Scan for the cell matching the given text and deliver its (X, Y) coordinate at center. 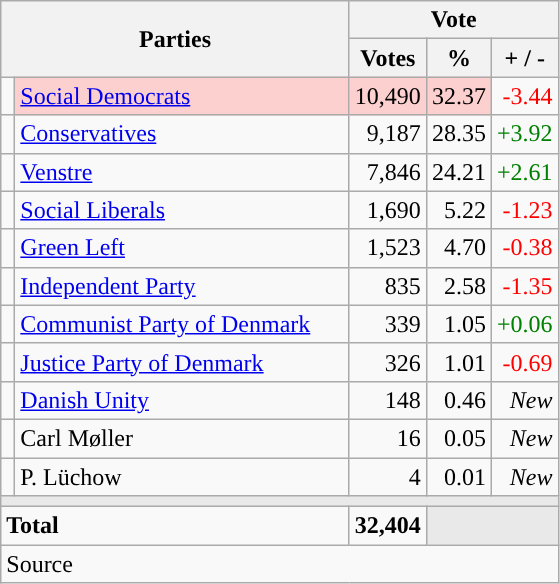
Parties (176, 39)
Social Democrats (182, 96)
835 (388, 286)
16 (388, 438)
Danish Unity (182, 400)
1,523 (388, 248)
+3.92 (524, 134)
32.37 (458, 96)
28.35 (458, 134)
0.05 (458, 438)
Venstre (182, 172)
Carl Møller (182, 438)
-0.38 (524, 248)
Justice Party of Denmark (182, 362)
339 (388, 324)
7,846 (388, 172)
2.58 (458, 286)
-1.35 (524, 286)
1.01 (458, 362)
4 (388, 477)
+ / - (524, 58)
1.05 (458, 324)
-1.23 (524, 210)
5.22 (458, 210)
Votes (388, 58)
+2.61 (524, 172)
0.01 (458, 477)
10,490 (388, 96)
1,690 (388, 210)
326 (388, 362)
Green Left (182, 248)
+0.06 (524, 324)
Social Liberals (182, 210)
-3.44 (524, 96)
0.46 (458, 400)
24.21 (458, 172)
148 (388, 400)
Vote (454, 20)
Source (280, 564)
Independent Party (182, 286)
Communist Party of Denmark (182, 324)
Total (176, 526)
P. Lüchow (182, 477)
Conservatives (182, 134)
% (458, 58)
-0.69 (524, 362)
9,187 (388, 134)
32,404 (388, 526)
4.70 (458, 248)
